Search for the cell housing the specified text and yield its [X, Y] center coordinate. 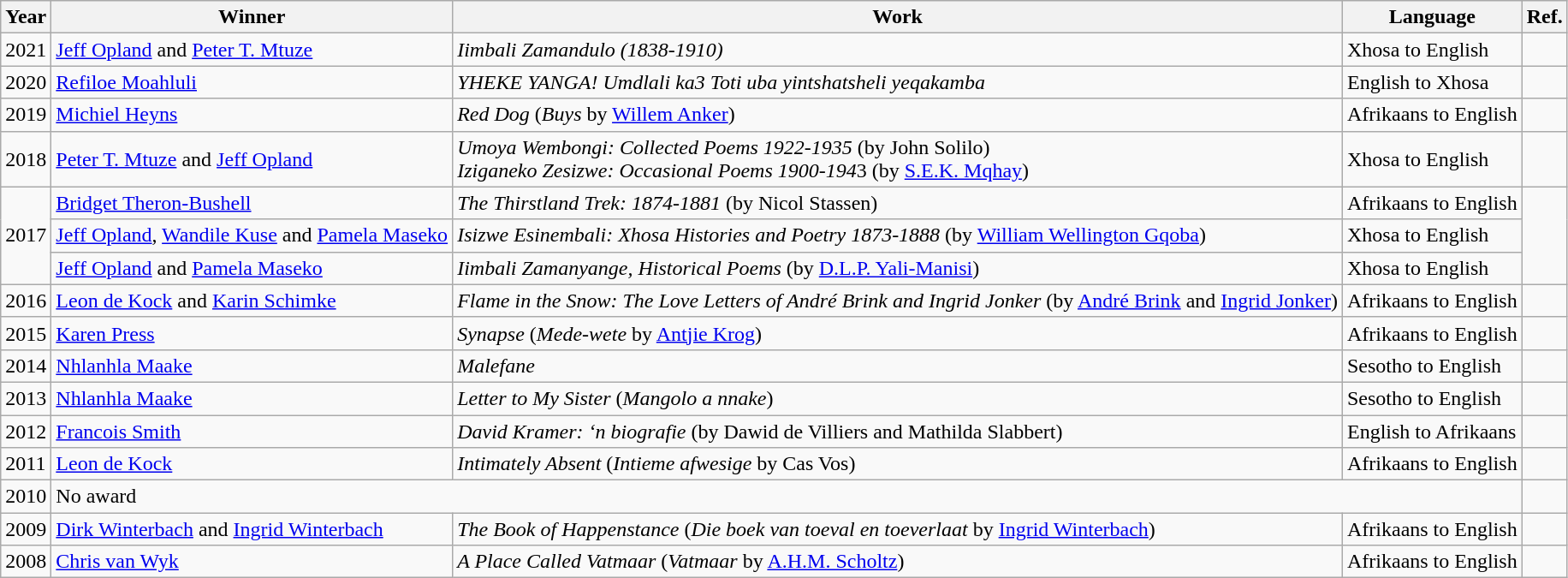
Ref. [1544, 17]
No award [787, 497]
Leon de Kock [252, 464]
The Book of Happenstance (Die boek van toeval en toeverlaat by Ingrid Winterbach) [898, 529]
2008 [26, 562]
2018 [26, 159]
Letter to My Sister (Mangolo a nnake) [898, 398]
2019 [26, 115]
Peter T. Mtuze and Jeff Opland [252, 159]
Refiloe Moahluli [252, 82]
2017 [26, 235]
Year [26, 17]
2020 [26, 82]
Francois Smith [252, 431]
Chris van Wyk [252, 562]
Red Dog (Buys by Willem Anker) [898, 115]
2021 [26, 50]
2013 [26, 398]
Leon de Kock and Karin Schimke [252, 301]
Isizwe Esinembali: Xhosa Histories and Poetry 1873-1888 (by William Wellington Gqoba) [898, 235]
Language [1432, 17]
2012 [26, 431]
David Kramer: ‘n biografie (by Dawid de Villiers and Mathilda Slabbert) [898, 431]
Michiel Heyns [252, 115]
2016 [26, 301]
Jeff Opland, Wandile Kuse and Pamela Maseko [252, 235]
Umoya Wembongi: Collected Poems 1922-1935 (by John Solilo)Iziganeko Zesizwe: Occasional Poems 1900-1943 (by S.E.K. Mqhay) [898, 159]
Work [898, 17]
Iimbali Zamandulo (1838-1910) [898, 50]
Malefane [898, 366]
Dirk Winterbach and Ingrid Winterbach [252, 529]
2009 [26, 529]
Jeff Opland and Peter T. Mtuze [252, 50]
Karen Press [252, 333]
Bridget Theron-Bushell [252, 203]
2011 [26, 464]
2015 [26, 333]
Jeff Opland and Pamela Maseko [252, 268]
Flame in the Snow: The Love Letters of André Brink and Ingrid Jonker (by André Brink and Ingrid Jonker) [898, 301]
English to Xhosa [1432, 82]
The Thirstland Trek: 1874-1881 (by Nicol Stassen) [898, 203]
Synapse (Mede-wete by Antjie Krog) [898, 333]
A Place Called Vatmaar (Vatmaar by A.H.M. Scholtz) [898, 562]
2014 [26, 366]
Intimately Absent (Intieme afwesige by Cas Vos) [898, 464]
English to Afrikaans [1432, 431]
Iimbali Zamanyange, Historical Poems (by D.L.P. Yali-Manisi) [898, 268]
2010 [26, 497]
Winner [252, 17]
YHEKE YANGA! Umdlali ka3 Toti uba yintshatsheli yeqakamba [898, 82]
